Return [X, Y] of the center of cell containing provided text 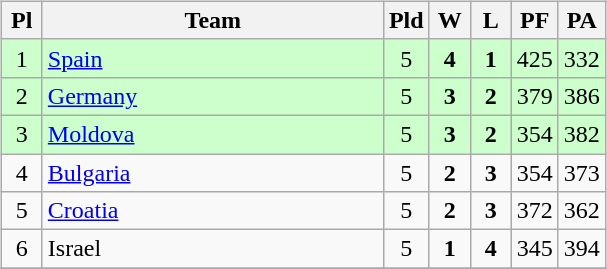
Spain [212, 58]
Bulgaria [212, 173]
386 [582, 96]
332 [582, 58]
425 [534, 58]
372 [534, 211]
379 [534, 96]
PA [582, 20]
362 [582, 211]
6 [22, 249]
345 [534, 249]
Team [212, 20]
Pld [406, 20]
382 [582, 134]
W [450, 20]
PF [534, 20]
394 [582, 249]
Moldova [212, 134]
L [490, 20]
Pl [22, 20]
Germany [212, 96]
Israel [212, 249]
Croatia [212, 211]
373 [582, 173]
